Return [X, Y] of the center of cell containing provided text 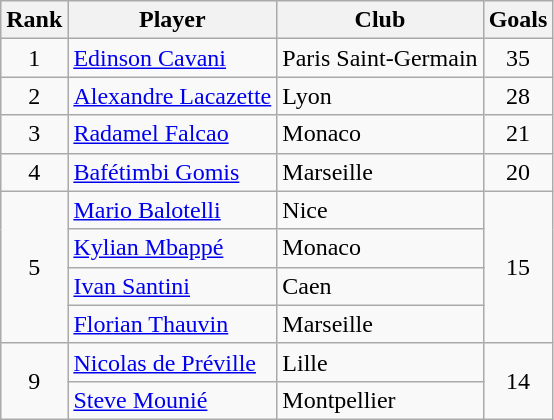
Nicolas de Préville [172, 362]
28 [518, 96]
14 [518, 381]
Alexandre Lacazette [172, 96]
Club [380, 20]
4 [34, 172]
2 [34, 96]
Rank [34, 20]
Ivan Santini [172, 286]
Nice [380, 210]
1 [34, 58]
35 [518, 58]
9 [34, 381]
20 [518, 172]
Montpellier [380, 400]
Player [172, 20]
Lille [380, 362]
Lyon [380, 96]
Mario Balotelli [172, 210]
Caen [380, 286]
Goals [518, 20]
Florian Thauvin [172, 324]
Bafétimbi Gomis [172, 172]
Radamel Falcao [172, 134]
Edinson Cavani [172, 58]
Steve Mounié [172, 400]
15 [518, 267]
5 [34, 267]
3 [34, 134]
21 [518, 134]
Paris Saint-Germain [380, 58]
Kylian Mbappé [172, 248]
